Pinpoint the cell where the given text exists, returning its (x, y) midpoint coordinate. 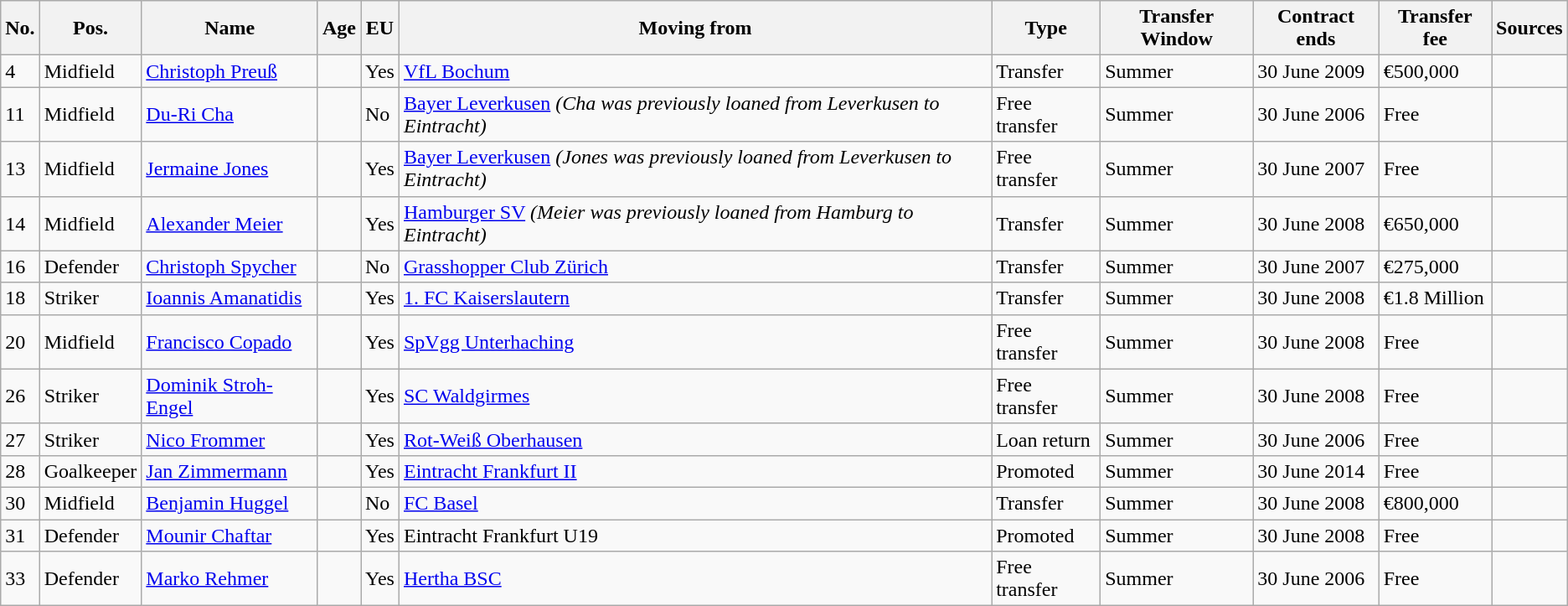
Christoph Preuß (230, 71)
€500,000 (1435, 71)
EU (379, 28)
€800,000 (1435, 503)
No. (20, 28)
Pos. (90, 28)
Benjamin Huggel (230, 503)
Nico Frommer (230, 439)
Age (338, 28)
Francisco Copado (230, 342)
Hertha BSC (695, 578)
Marko Rehmer (230, 578)
Ioannis Amanatidis (230, 298)
FC Basel (695, 503)
30 June 2014 (1316, 471)
26 (20, 396)
VfL Bochum (695, 71)
Contract ends (1316, 28)
SpVgg Unterhaching (695, 342)
Type (1046, 28)
Hamburger SV (Meier was previously loaned from Hamburg to Eintracht) (695, 223)
33 (20, 578)
Bayer Leverkusen (Cha was previously loaned from Leverkusen to Eintracht) (695, 114)
Eintracht Frankfurt U19 (695, 536)
Name (230, 28)
SC Waldgirmes (695, 396)
18 (20, 298)
Rot-Weiß Oberhausen (695, 439)
20 (20, 342)
Transfer Window (1177, 28)
€1.8 Million (1435, 298)
Alexander Meier (230, 223)
Jermaine Jones (230, 169)
Eintracht Frankfurt II (695, 471)
Moving from (695, 28)
Christoph Spycher (230, 267)
11 (20, 114)
Goalkeeper (90, 471)
30 (20, 503)
14 (20, 223)
Mounir Chaftar (230, 536)
1. FC Kaiserslautern (695, 298)
Bayer Leverkusen (Jones was previously loaned from Leverkusen to Eintracht) (695, 169)
Transfer fee (1435, 28)
27 (20, 439)
Dominik Stroh-Engel (230, 396)
31 (20, 536)
€650,000 (1435, 223)
4 (20, 71)
30 June 2009 (1316, 71)
€275,000 (1435, 267)
Sources (1529, 28)
Grasshopper Club Zürich (695, 267)
Loan return (1046, 439)
Jan Zimmermann (230, 471)
16 (20, 267)
28 (20, 471)
Du-Ri Cha (230, 114)
13 (20, 169)
